Determine the (x, y) coordinate at the center of the cell enclosing the given text.  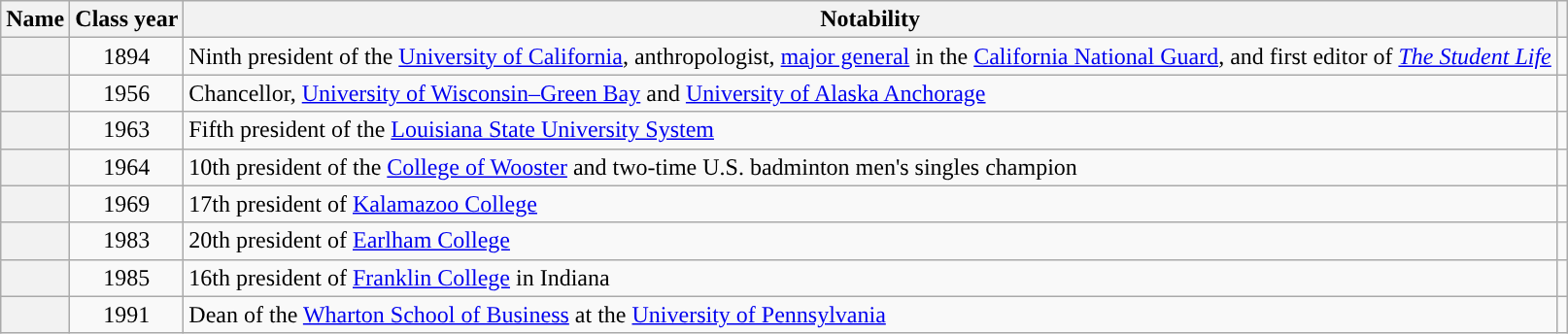
1963 (126, 130)
16th president of Franklin College in Indiana (870, 278)
1991 (126, 315)
Name (35, 19)
1969 (126, 204)
Notability (870, 19)
1985 (126, 278)
17th president of Kalamazoo College (870, 204)
20th president of Earlham College (870, 241)
Class year (126, 19)
Fifth president of the Louisiana State University System (870, 130)
1956 (126, 93)
Chancellor, University of Wisconsin–Green Bay and University of Alaska Anchorage (870, 93)
1964 (126, 167)
1894 (126, 56)
Ninth president of the University of California, anthropologist, major general in the California National Guard, and first editor of The Student Life (870, 56)
Dean of the Wharton School of Business at the University of Pennsylvania (870, 315)
1983 (126, 241)
10th president of the College of Wooster and two-time U.S. badminton men's singles champion (870, 167)
